Output the (x, y) coordinate of the center of the cell containing the given text.  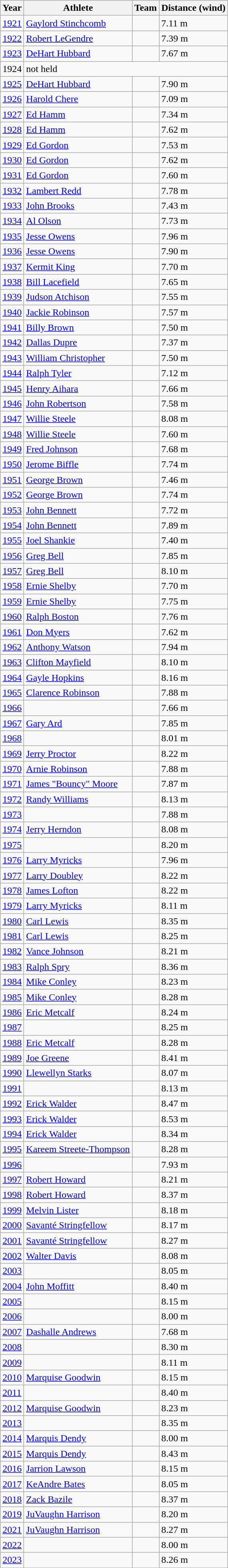
1996 (12, 1165)
2017 (12, 1484)
KeAndre Bates (78, 1484)
Robert LeGendre (78, 38)
2008 (12, 1347)
1977 (12, 875)
1962 (12, 647)
2013 (12, 1423)
1984 (12, 982)
1998 (12, 1195)
2014 (12, 1438)
1928 (12, 130)
Vance Johnson (78, 952)
1970 (12, 769)
1997 (12, 1180)
1951 (12, 480)
1955 (12, 541)
7.46 m (194, 480)
7.11 m (194, 23)
1939 (12, 297)
7.53 m (194, 145)
2006 (12, 1317)
1988 (12, 1043)
Jerry Proctor (78, 754)
1976 (12, 860)
2005 (12, 1301)
7.34 m (194, 114)
1930 (12, 160)
7.58 m (194, 403)
1954 (12, 525)
1980 (12, 921)
2009 (12, 1362)
1938 (12, 282)
1927 (12, 114)
Jarrion Lawson (78, 1469)
7.93 m (194, 1165)
Randy Williams (78, 799)
1924 (12, 69)
1989 (12, 1058)
2015 (12, 1454)
8.16 m (194, 678)
8.01 m (194, 738)
Clarence Robinson (78, 693)
7.57 m (194, 312)
Clifton Mayfield (78, 662)
1934 (12, 221)
Al Olson (78, 221)
1942 (12, 343)
7.65 m (194, 282)
1992 (12, 1103)
Melvin Lister (78, 1210)
8.36 m (194, 967)
1958 (12, 586)
1960 (12, 616)
2000 (12, 1225)
7.89 m (194, 525)
1991 (12, 1088)
2019 (12, 1514)
1957 (12, 571)
James Lofton (78, 890)
1937 (12, 267)
1963 (12, 662)
1925 (12, 84)
1941 (12, 327)
1973 (12, 814)
2016 (12, 1469)
8.24 m (194, 1012)
7.94 m (194, 647)
1923 (12, 54)
1944 (12, 373)
1933 (12, 206)
1979 (12, 906)
Dallas Dupre (78, 343)
Fred Johnson (78, 449)
1956 (12, 556)
Ralph Spry (78, 967)
7.12 m (194, 373)
1983 (12, 967)
1975 (12, 845)
John Brooks (78, 206)
2011 (12, 1392)
2021 (12, 1530)
Lambert Redd (78, 191)
1940 (12, 312)
Billy Brown (78, 327)
James "Bouncy" Moore (78, 784)
1922 (12, 38)
1948 (12, 434)
1978 (12, 890)
1946 (12, 403)
Athlete (78, 8)
8.41 m (194, 1058)
1959 (12, 601)
1981 (12, 936)
7.87 m (194, 784)
Kermit King (78, 267)
Gaylord Stinchcomb (78, 23)
1945 (12, 388)
2010 (12, 1377)
Arnie Robinson (78, 769)
1935 (12, 236)
Judson Atchison (78, 297)
2007 (12, 1332)
7.09 m (194, 99)
2022 (12, 1545)
2018 (12, 1499)
Year (12, 8)
Zack Bazile (78, 1499)
7.67 m (194, 54)
7.43 m (194, 206)
1993 (12, 1119)
1990 (12, 1073)
1952 (12, 495)
1972 (12, 799)
1969 (12, 754)
7.73 m (194, 221)
8.18 m (194, 1210)
Henry Aihara (78, 388)
Bill Lacefield (78, 282)
Larry Doubley (78, 875)
1950 (12, 465)
7.72 m (194, 510)
1967 (12, 723)
8.07 m (194, 1073)
1953 (12, 510)
Team (146, 8)
Gayle Hopkins (78, 678)
7.39 m (194, 38)
Walter Davis (78, 1256)
Don Myers (78, 632)
1971 (12, 784)
7.76 m (194, 616)
2001 (12, 1241)
1974 (12, 830)
not held (126, 69)
2003 (12, 1271)
8.17 m (194, 1225)
1987 (12, 1027)
1947 (12, 419)
1999 (12, 1210)
8.53 m (194, 1119)
8.34 m (194, 1134)
John Robertson (78, 403)
8.26 m (194, 1560)
2002 (12, 1256)
Llewellyn Starks (78, 1073)
2023 (12, 1560)
8.47 m (194, 1103)
1943 (12, 358)
Jackie Robinson (78, 312)
1995 (12, 1149)
William Christopher (78, 358)
1949 (12, 449)
1994 (12, 1134)
7.78 m (194, 191)
1921 (12, 23)
1985 (12, 997)
Ralph Tyler (78, 373)
Gary Ard (78, 723)
8.43 m (194, 1454)
Distance (wind) (194, 8)
1964 (12, 678)
1961 (12, 632)
Anthony Watson (78, 647)
Jerome Biffle (78, 465)
Dashalle Andrews (78, 1332)
1926 (12, 99)
Kareem Streete-Thompson (78, 1149)
Ralph Boston (78, 616)
1936 (12, 251)
1986 (12, 1012)
Jerry Herndon (78, 830)
1931 (12, 175)
1982 (12, 952)
1965 (12, 693)
John Moffitt (78, 1286)
1929 (12, 145)
1932 (12, 191)
8.30 m (194, 1347)
7.37 m (194, 343)
1968 (12, 738)
2004 (12, 1286)
2012 (12, 1408)
Joel Shankie (78, 541)
7.75 m (194, 601)
Harold Chere (78, 99)
Joe Greene (78, 1058)
7.55 m (194, 297)
1966 (12, 708)
7.40 m (194, 541)
